Provide the [x, y] coordinate of the cell's center where the given text is located.  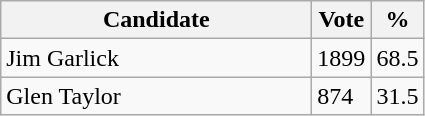
Jim Garlick [156, 58]
Candidate [156, 20]
Vote [342, 20]
874 [342, 96]
Glen Taylor [156, 96]
31.5 [398, 96]
68.5 [398, 58]
1899 [342, 58]
% [398, 20]
